Scan for the cell matching the given text and deliver its [x, y] coordinate at center. 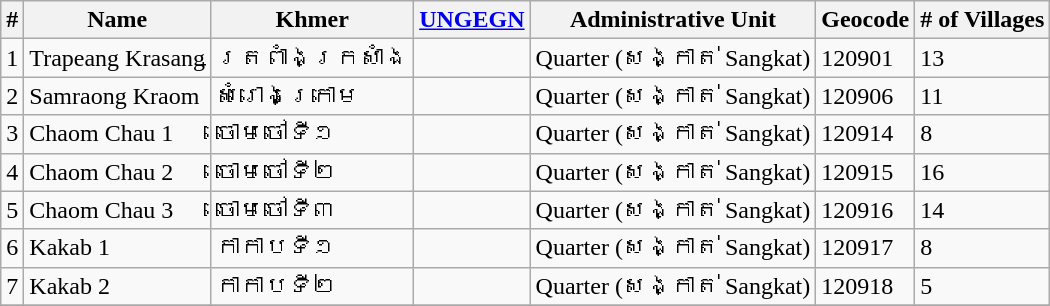
11 [982, 96]
2 [12, 96]
3 [12, 134]
# [12, 20]
ចោមចៅទី២ [312, 172]
Geocode [866, 20]
Trapeang Krasang [118, 58]
120917 [866, 248]
កាកាបទី១ [312, 248]
13 [982, 58]
120918 [866, 286]
7 [12, 286]
120915 [866, 172]
Name [118, 20]
Kakab 2 [118, 286]
120906 [866, 96]
120901 [866, 58]
1 [12, 58]
ចោមចៅទី១ [312, 134]
Administrative Unit [673, 20]
120914 [866, 134]
Chaom Chau 1 [118, 134]
ចោមចៅទី៣ [312, 210]
Chaom Chau 2 [118, 172]
Khmer [312, 20]
16 [982, 172]
ត្រពាំងក្រសាំង [312, 58]
UNGEGN [472, 20]
សំរោងក្រោម [312, 96]
14 [982, 210]
# of Villages [982, 20]
120916 [866, 210]
6 [12, 248]
Kakab 1 [118, 248]
កាកាបទី២ [312, 286]
Samraong Kraom [118, 96]
Chaom Chau 3 [118, 210]
4 [12, 172]
